Pinpoint the cell where the given text exists, returning its (x, y) midpoint coordinate. 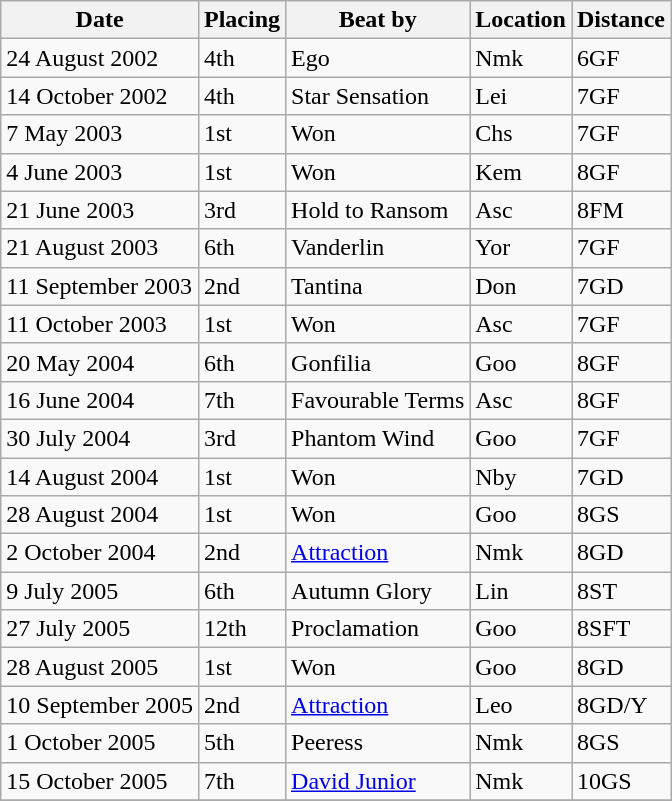
14 August 2004 (100, 477)
15 October 2005 (100, 781)
Favourable Terms (378, 400)
7 May 2003 (100, 134)
Vanderlin (378, 248)
20 May 2004 (100, 362)
14 October 2002 (100, 96)
David Junior (378, 781)
Star Sensation (378, 96)
Don (521, 286)
Proclamation (378, 629)
8SFT (622, 629)
11 September 2003 (100, 286)
8ST (622, 591)
Autumn Glory (378, 591)
Distance (622, 20)
2 October 2004 (100, 553)
Kem (521, 172)
Location (521, 20)
12th (242, 629)
6GF (622, 58)
5th (242, 743)
10GS (622, 781)
Yor (521, 248)
Lin (521, 591)
Gonfilia (378, 362)
8FM (622, 210)
Leo (521, 705)
Peeress (378, 743)
24 August 2002 (100, 58)
21 June 2003 (100, 210)
Lei (521, 96)
1 October 2005 (100, 743)
8GD/Y (622, 705)
Placing (242, 20)
30 July 2004 (100, 438)
4 June 2003 (100, 172)
Phantom Wind (378, 438)
10 September 2005 (100, 705)
28 August 2005 (100, 667)
Beat by (378, 20)
Hold to Ransom (378, 210)
Tantina (378, 286)
21 August 2003 (100, 248)
Date (100, 20)
Ego (378, 58)
28 August 2004 (100, 515)
Chs (521, 134)
27 July 2005 (100, 629)
9 July 2005 (100, 591)
11 October 2003 (100, 324)
16 June 2004 (100, 400)
Nby (521, 477)
